Search for the cell housing the specified text and yield its [x, y] center coordinate. 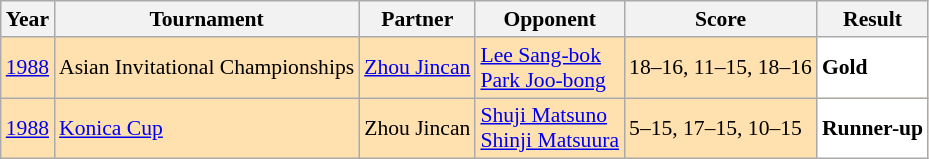
Result [872, 19]
Partner [417, 19]
Asian Invitational Championships [206, 68]
Gold [872, 68]
Score [720, 19]
Konica Cup [206, 128]
Shuji Matsuno Shinji Matsuura [550, 128]
Year [28, 19]
5–15, 17–15, 10–15 [720, 128]
Runner-up [872, 128]
Tournament [206, 19]
Lee Sang-bok Park Joo-bong [550, 68]
18–16, 11–15, 18–16 [720, 68]
Opponent [550, 19]
